Search for the cell housing the specified text and yield its (x, y) center coordinate. 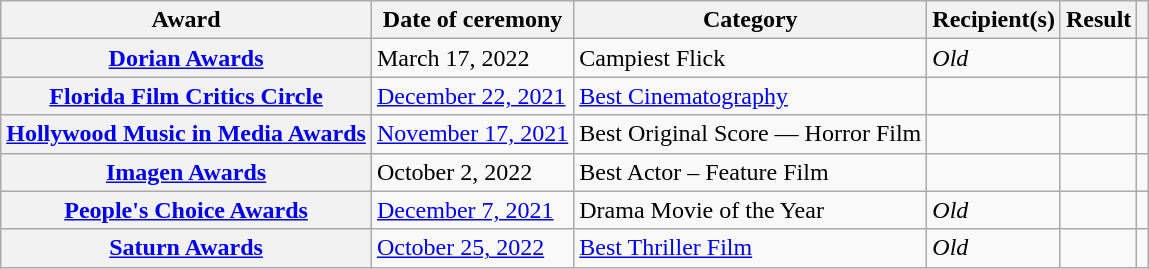
Recipient(s) (994, 20)
Result (1098, 20)
Award (186, 20)
Best Thriller Film (750, 248)
March 17, 2022 (472, 58)
Category (750, 20)
Date of ceremony (472, 20)
Campiest Flick (750, 58)
December 7, 2021 (472, 210)
Best Actor – Feature Film (750, 172)
October 2, 2022 (472, 172)
December 22, 2021 (472, 96)
Drama Movie of the Year (750, 210)
Hollywood Music in Media Awards (186, 134)
Dorian Awards (186, 58)
Saturn Awards (186, 248)
Imagen Awards (186, 172)
October 25, 2022 (472, 248)
Best Original Score — Horror Film (750, 134)
Best Cinematography (750, 96)
November 17, 2021 (472, 134)
People's Choice Awards (186, 210)
Florida Film Critics Circle (186, 96)
